Detect which cell encompasses the target text, then output its [X, Y] center coordinate. 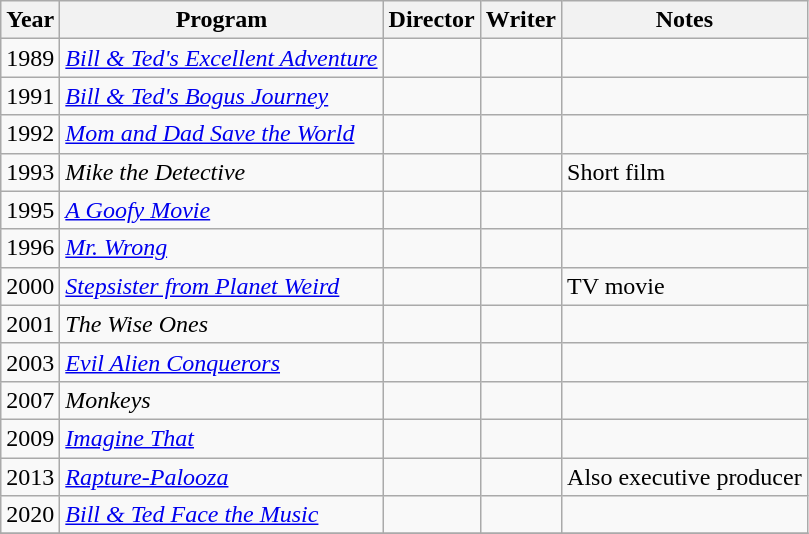
Bill & Ted's Bogus Journey [222, 96]
Year [30, 20]
Writer [520, 20]
1991 [30, 96]
2001 [30, 324]
Also executive producer [685, 477]
2003 [30, 362]
Rapture-Palooza [222, 477]
A Goofy Movie [222, 210]
2020 [30, 515]
Evil Alien Conquerors [222, 362]
1989 [30, 58]
Imagine That [222, 438]
Director [432, 20]
Bill & Ted Face the Music [222, 515]
1995 [30, 210]
The Wise Ones [222, 324]
Mom and Dad Save the World [222, 134]
2007 [30, 400]
1996 [30, 248]
1993 [30, 172]
Short film [685, 172]
2000 [30, 286]
TV movie [685, 286]
Notes [685, 20]
1992 [30, 134]
Monkeys [222, 400]
Bill & Ted's Excellent Adventure [222, 58]
2009 [30, 438]
Stepsister from Planet Weird [222, 286]
2013 [30, 477]
Mr. Wrong [222, 248]
Mike the Detective [222, 172]
Program [222, 20]
